Locate the cell with the specified text and output its (x, y) center coordinate. 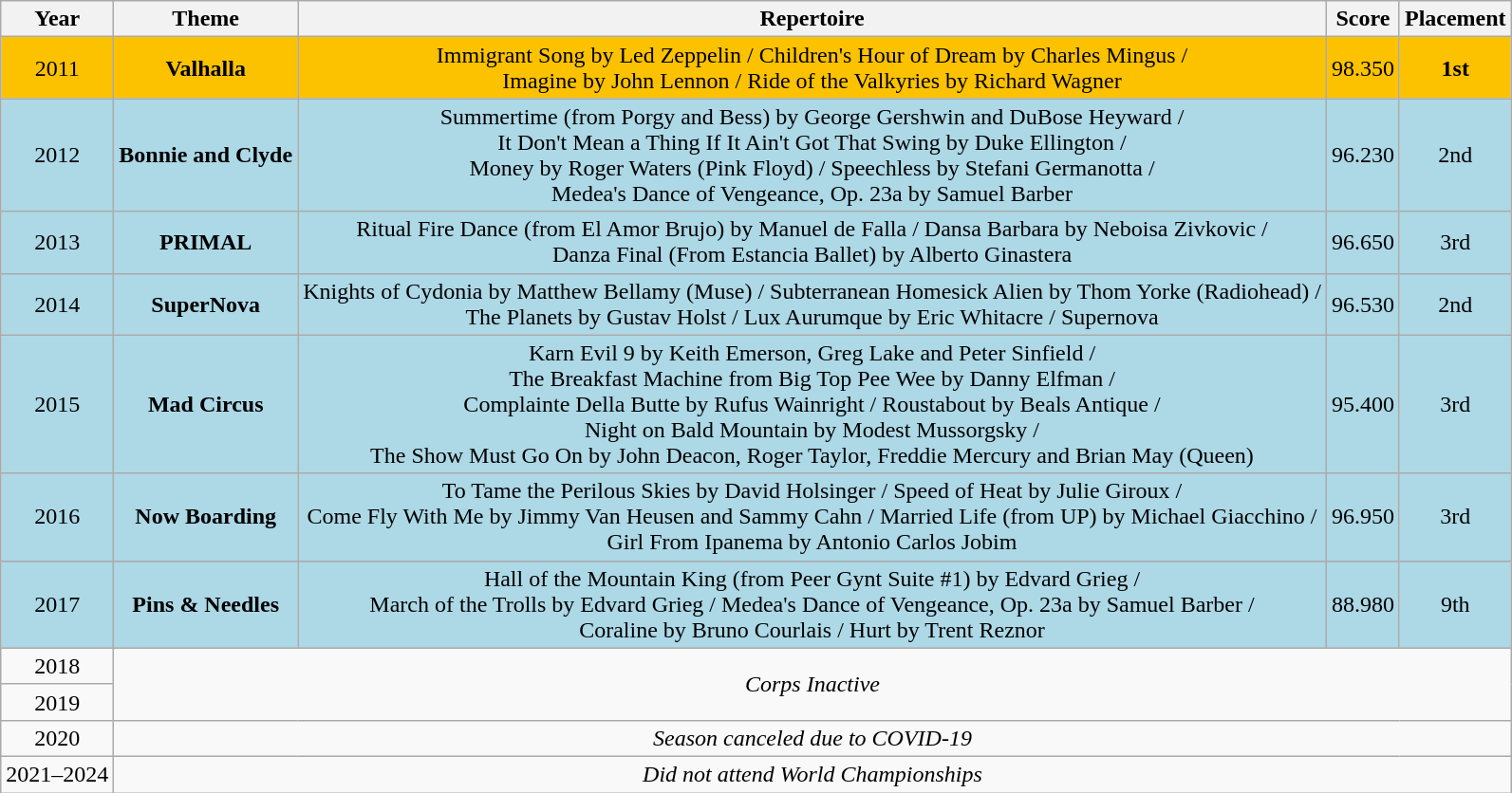
Pins & Needles (206, 604)
98.350 (1363, 68)
96.650 (1363, 243)
9th (1455, 604)
Now Boarding (206, 517)
2018 (57, 666)
2016 (57, 517)
Theme (206, 19)
PRIMAL (206, 243)
96.950 (1363, 517)
Season canceled due to COVID-19 (812, 738)
2019 (57, 702)
2012 (57, 156)
Corps Inactive (812, 684)
2020 (57, 738)
2011 (57, 68)
Year (57, 19)
88.980 (1363, 604)
Bonnie and Clyde (206, 156)
2015 (57, 404)
Placement (1455, 19)
Score (1363, 19)
2014 (57, 304)
2013 (57, 243)
2017 (57, 604)
Immigrant Song by Led Zeppelin / Children's Hour of Dream by Charles Mingus / Imagine by John Lennon / Ride of the Valkyries by Richard Wagner (812, 68)
Did not attend World Championships (812, 774)
Valhalla (206, 68)
95.400 (1363, 404)
SuperNova (206, 304)
2021–2024 (57, 774)
Repertoire (812, 19)
96.530 (1363, 304)
96.230 (1363, 156)
1st (1455, 68)
Mad Circus (206, 404)
